Return (x, y) of the center of cell containing provided text 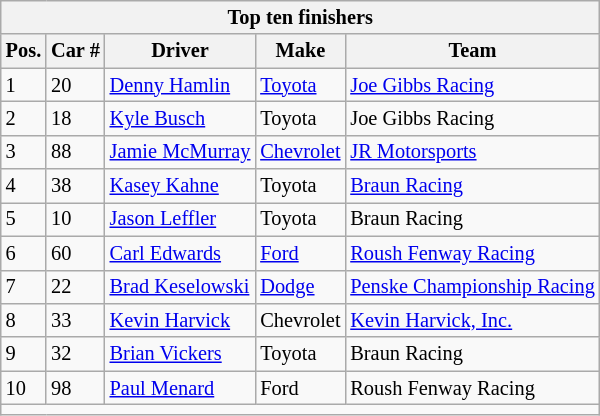
Dodge (300, 287)
1 (24, 85)
88 (76, 152)
Kevin Harvick, Inc. (472, 320)
Brian Vickers (180, 354)
8 (24, 320)
Kyle Busch (180, 118)
32 (76, 354)
Jason Leffler (180, 219)
Car # (76, 51)
Penske Championship Racing (472, 287)
Denny Hamlin (180, 85)
4 (24, 186)
Make (300, 51)
Top ten finishers (300, 17)
60 (76, 253)
Kevin Harvick (180, 320)
JR Motorsports (472, 152)
3 (24, 152)
18 (76, 118)
22 (76, 287)
Kasey Kahne (180, 186)
Pos. (24, 51)
5 (24, 219)
9 (24, 354)
Driver (180, 51)
Team (472, 51)
7 (24, 287)
Carl Edwards (180, 253)
Jamie McMurray (180, 152)
6 (24, 253)
Paul Menard (180, 388)
20 (76, 85)
38 (76, 186)
2 (24, 118)
33 (76, 320)
Brad Keselowski (180, 287)
98 (76, 388)
